Determine the (X, Y) coordinate at the center of the cell enclosing the given text.  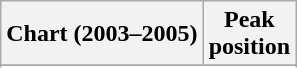
Peakposition (249, 34)
Chart (2003–2005) (102, 34)
